Output the [x, y] coordinate of the center of the cell containing the given text.  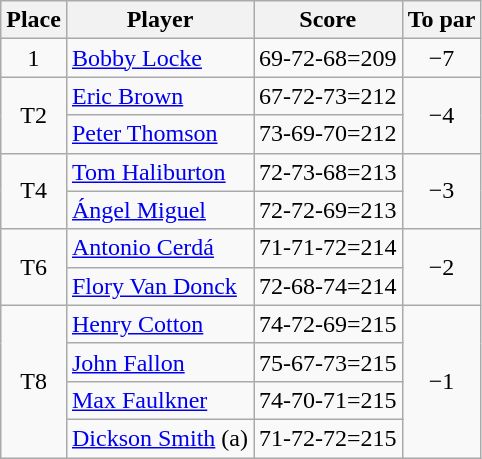
−2 [442, 267]
Antonio Cerdá [160, 248]
Henry Cotton [160, 324]
Eric Brown [160, 96]
Ángel Miguel [160, 210]
75-67-73=215 [328, 362]
−7 [442, 58]
−4 [442, 115]
Flory Van Donck [160, 286]
72-72-69=213 [328, 210]
To par [442, 20]
74-70-71=215 [328, 400]
72-73-68=213 [328, 172]
T6 [34, 267]
72-68-74=214 [328, 286]
T4 [34, 191]
Place [34, 20]
Score [328, 20]
74-72-69=215 [328, 324]
Peter Thomson [160, 134]
Dickson Smith (a) [160, 438]
Player [160, 20]
−3 [442, 191]
Max Faulkner [160, 400]
T8 [34, 381]
67-72-73=212 [328, 96]
T2 [34, 115]
71-72-72=215 [328, 438]
Bobby Locke [160, 58]
John Fallon [160, 362]
71-71-72=214 [328, 248]
1 [34, 58]
Tom Haliburton [160, 172]
69-72-68=209 [328, 58]
73-69-70=212 [328, 134]
−1 [442, 381]
